From the cell containing the given text, extract its center point as (X, Y) coordinate. 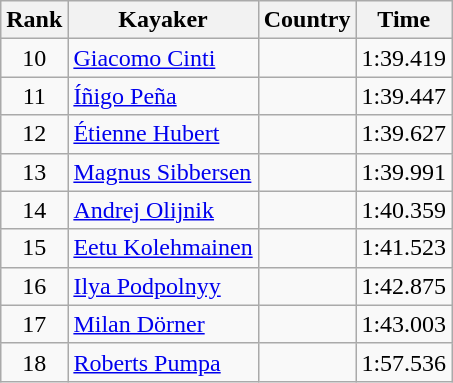
1:39.447 (404, 96)
1:41.523 (404, 248)
13 (34, 172)
Time (404, 20)
1:39.991 (404, 172)
1:57.536 (404, 362)
16 (34, 286)
Andrej Olijnik (163, 210)
1:39.419 (404, 58)
Milan Dörner (163, 324)
Eetu Kolehmainen (163, 248)
Rank (34, 20)
12 (34, 134)
18 (34, 362)
Íñigo Peña (163, 96)
Country (307, 20)
15 (34, 248)
Roberts Pumpa (163, 362)
1:40.359 (404, 210)
Magnus Sibbersen (163, 172)
1:39.627 (404, 134)
1:42.875 (404, 286)
10 (34, 58)
Giacomo Cinti (163, 58)
14 (34, 210)
1:43.003 (404, 324)
17 (34, 324)
Ilya Podpolnyy (163, 286)
Étienne Hubert (163, 134)
Kayaker (163, 20)
11 (34, 96)
